Provide the (x, y) coordinate of the cell's center where the given text is located.  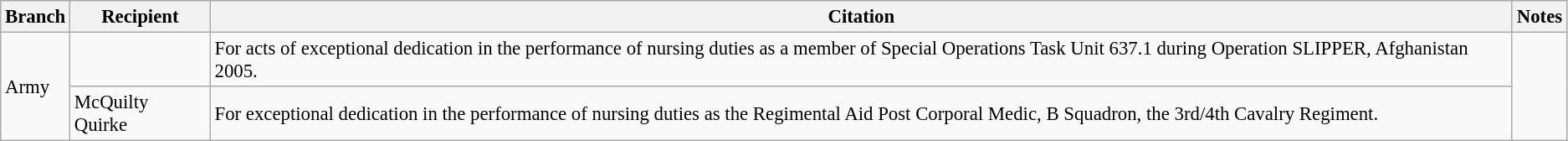
Army (35, 87)
Recipient (141, 17)
Citation (861, 17)
Notes (1540, 17)
Branch (35, 17)
For exceptional dedication in the performance of nursing duties as the Regimental Aid Post Corporal Medic, B Squadron, the 3rd/4th Cavalry Regiment. (861, 114)
McQuilty Quirke (141, 114)
